Scan for the cell matching the given text and deliver its [x, y] coordinate at center. 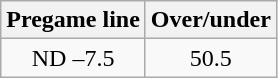
Over/under [210, 20]
50.5 [210, 58]
ND –7.5 [74, 58]
Pregame line [74, 20]
